Return [X, Y] of the center of cell containing provided text 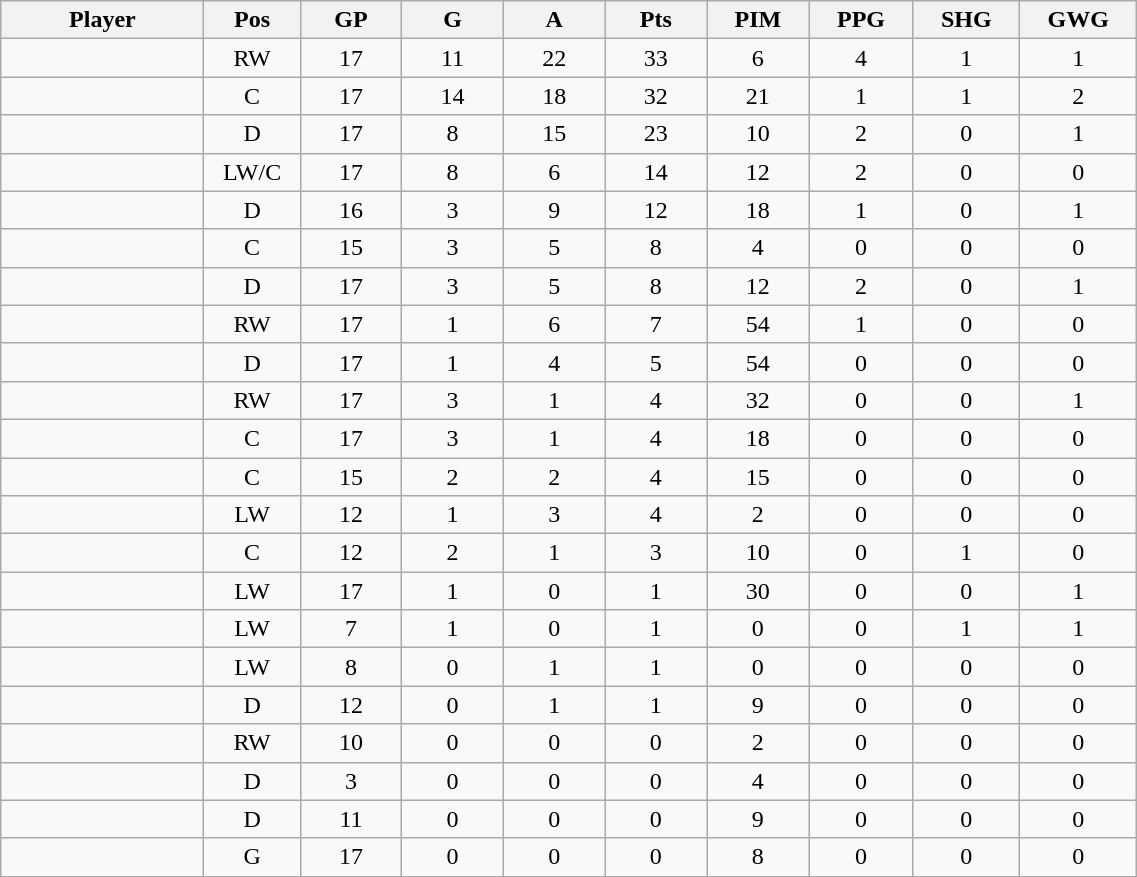
LW/C [252, 172]
Pos [252, 20]
22 [554, 58]
PIM [758, 20]
Pts [656, 20]
A [554, 20]
PPG [861, 20]
30 [758, 591]
GP [351, 20]
33 [656, 58]
21 [758, 96]
SHG [966, 20]
Player [102, 20]
GWG [1078, 20]
23 [656, 134]
16 [351, 210]
